Return (x, y) of the center of cell containing provided text 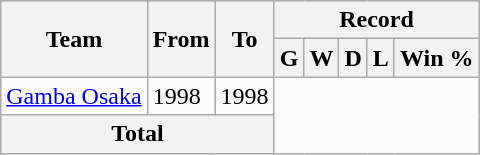
D (353, 58)
To (244, 39)
Total (138, 134)
Team (74, 39)
W (322, 58)
Record (376, 20)
From (181, 39)
L (380, 58)
G (289, 58)
Win % (436, 58)
Gamba Osaka (74, 96)
